For the text-containing cell, return its midpoint in [X, Y] coordinate format. 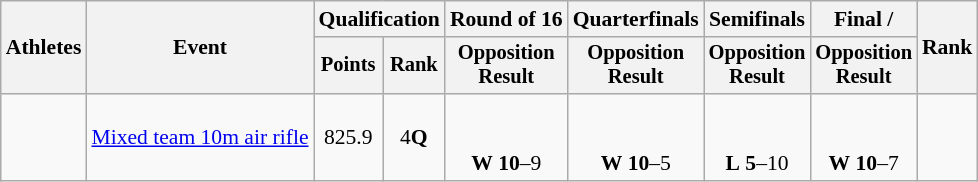
Mixed team 10m air rifle [200, 138]
825.9 [348, 138]
Points [348, 66]
L 5–10 [758, 138]
Quarterfinals [636, 19]
Round of 16 [506, 19]
W 10–9 [506, 138]
Event [200, 48]
Semifinals [758, 19]
W 10–7 [864, 138]
4Q [414, 138]
Final / [864, 19]
Athletes [44, 48]
Qualification [380, 19]
W 10–5 [636, 138]
